From the cell containing the given text, extract its center point as [x, y] coordinate. 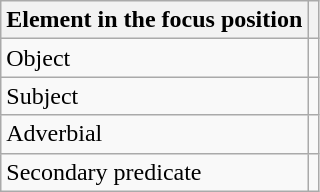
Adverbial [154, 134]
Subject [154, 96]
Element in the focus position [154, 20]
Secondary predicate [154, 172]
Object [154, 58]
